For the text-containing cell, return its midpoint in (x, y) coordinate format. 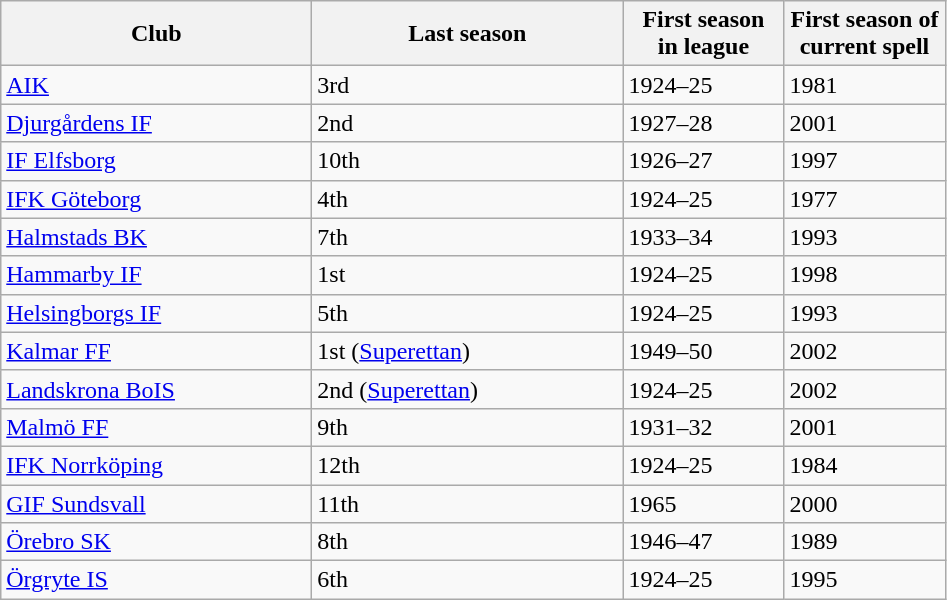
1997 (864, 161)
Last season (468, 34)
1946–47 (704, 542)
1949–50 (704, 351)
2nd (468, 123)
Malmö FF (156, 427)
IFK Norrköping (156, 465)
1981 (864, 85)
6th (468, 580)
Kalmar FF (156, 351)
Helsingborgs IF (156, 313)
AIK (156, 85)
IF Elfsborg (156, 161)
Hammarby IF (156, 275)
Örgryte IS (156, 580)
1926–27 (704, 161)
First seasonin league (704, 34)
GIF Sundsvall (156, 503)
7th (468, 237)
Halmstads BK (156, 237)
Örebro SK (156, 542)
1927–28 (704, 123)
Djurgårdens IF (156, 123)
1998 (864, 275)
1931–32 (704, 427)
1977 (864, 199)
3rd (468, 85)
9th (468, 427)
1st (468, 275)
Landskrona BoIS (156, 389)
10th (468, 161)
IFK Göteborg (156, 199)
2000 (864, 503)
Club (156, 34)
8th (468, 542)
5th (468, 313)
First season ofcurrent spell (864, 34)
12th (468, 465)
1st (Superettan) (468, 351)
11th (468, 503)
1989 (864, 542)
1933–34 (704, 237)
1995 (864, 580)
1984 (864, 465)
4th (468, 199)
1965 (704, 503)
2nd (Superettan) (468, 389)
